Pinpoint the cell where the given text exists, returning its [x, y] midpoint coordinate. 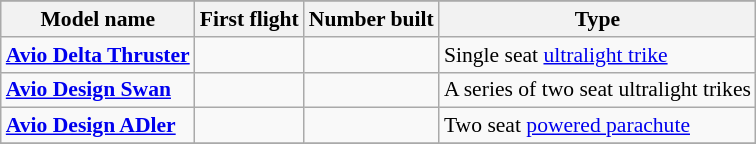
Avio Design Swan [98, 90]
Number built [372, 19]
Avio Design ADler [98, 126]
Model name [98, 19]
First flight [250, 19]
Two seat powered parachute [598, 126]
A series of two seat ultralight trikes [598, 90]
Avio Delta Thruster [98, 55]
Type [598, 19]
Single seat ultralight trike [598, 55]
